Detect which cell encompasses the target text, then output its (x, y) center coordinate. 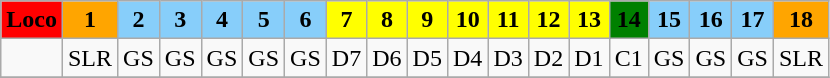
15 (669, 20)
14 (628, 20)
D4 (467, 58)
D1 (589, 58)
Loco (32, 20)
3 (180, 20)
7 (346, 20)
8 (387, 20)
13 (589, 20)
D6 (387, 58)
D2 (548, 58)
17 (753, 20)
D7 (346, 58)
D5 (427, 58)
18 (800, 20)
12 (548, 20)
11 (508, 20)
10 (467, 20)
C1 (628, 58)
5 (264, 20)
2 (139, 20)
9 (427, 20)
6 (306, 20)
4 (222, 20)
D3 (508, 58)
1 (90, 20)
16 (711, 20)
